Detect which cell encompasses the target text, then output its (x, y) center coordinate. 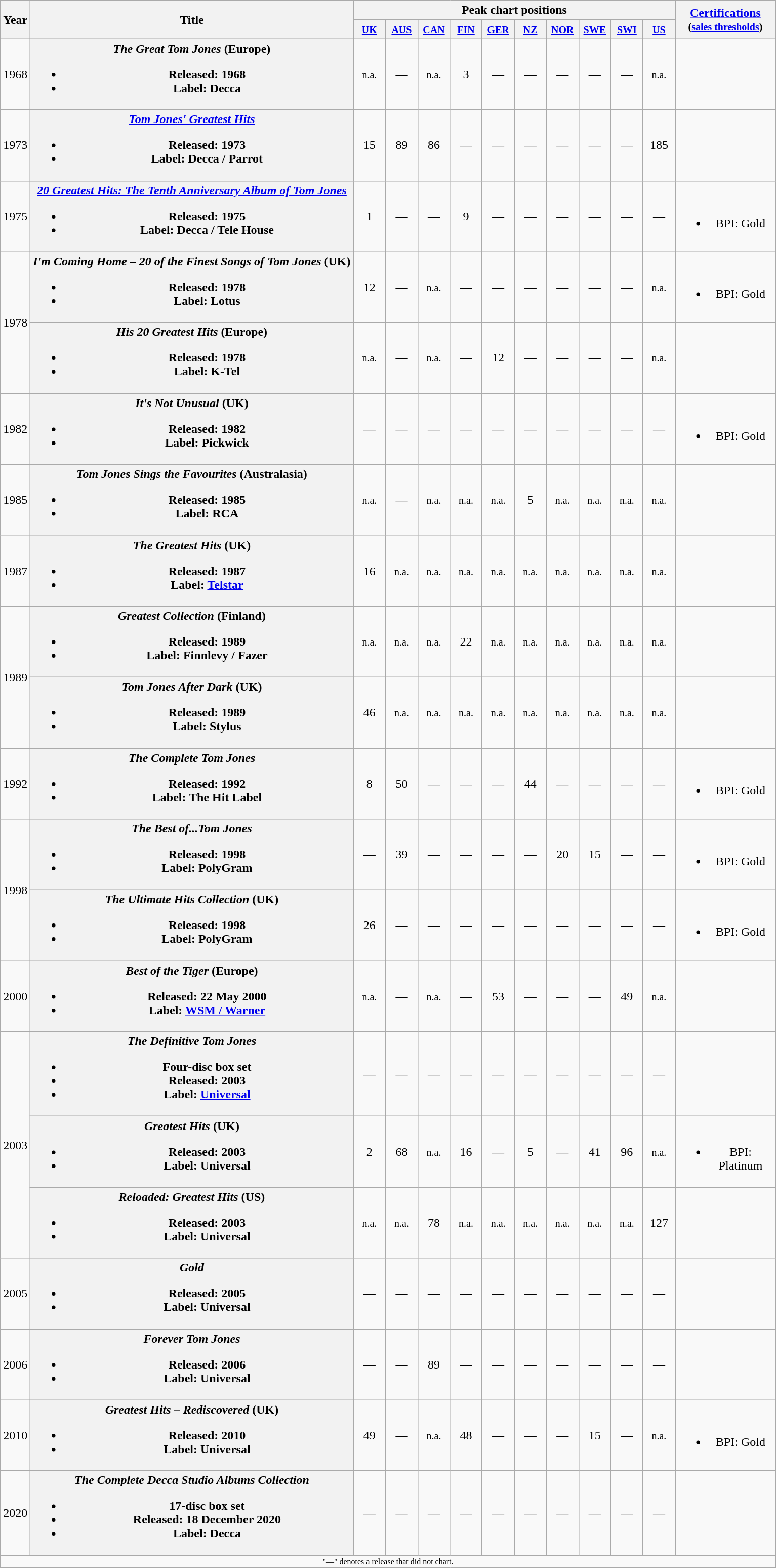
UK (370, 29)
78 (434, 1223)
Reloaded: Greatest Hits (US)Released: 2003Label: Universal (192, 1223)
FIN (466, 29)
2003 (15, 1145)
Forever Tom JonesReleased: 2006Label: Universal (192, 1364)
86 (434, 145)
1989 (15, 677)
22 (466, 641)
Peak chart positions (514, 10)
The Greatest Hits (UK)Released: 1987Label: Telstar (192, 571)
The Complete Decca Studio Albums Collection17-disc box setReleased: 18 December 2020Label: Decca (192, 1513)
48 (466, 1435)
68 (402, 1152)
NOR (562, 29)
Greatest Collection (Finland)Released: 1989Label: Finnlevy / Fazer (192, 641)
GER (498, 29)
2000 (15, 996)
1 (370, 216)
I'm Coming Home – 20 of the Finest Songs of Tom Jones (UK)Released: 1978Label: Lotus (192, 287)
3 (466, 74)
96 (627, 1152)
CAN (434, 29)
The Complete Tom JonesReleased: 1992Label: The Hit Label (192, 784)
9 (466, 216)
1968 (15, 74)
Tom Jones After Dark (UK)Released: 1989Label: Stylus (192, 712)
46 (370, 712)
The Best of...Tom JonesReleased: 1998Label: PolyGram (192, 855)
20 Greatest Hits: The Tenth Anniversary Album of Tom JonesReleased: 1975Label: Decca / Tele House (192, 216)
2005 (15, 1294)
2010 (15, 1435)
His 20 Greatest Hits (Europe)Released: 1978Label: K-Tel (192, 358)
The Ultimate Hits Collection (UK)Released: 1998Label: PolyGram (192, 926)
GoldReleased: 2005Label: Universal (192, 1294)
44 (530, 784)
Certifications(sales thresholds) (726, 20)
1982 (15, 429)
NZ (530, 29)
The Definitive Tom JonesFour-disc box setReleased: 2003Label: Universal (192, 1074)
Year (15, 20)
1987 (15, 571)
8 (370, 784)
1975 (15, 216)
Tom Jones Sings the Favourites (Australasia)Released: 1985Label: RCA (192, 500)
BPI: Platinum (726, 1152)
US (659, 29)
185 (659, 145)
Best of the Tiger (Europe)Released: 22 May 2000Label: WSM / Warner (192, 996)
Title (192, 20)
2020 (15, 1513)
1998 (15, 890)
41 (595, 1152)
39 (402, 855)
1992 (15, 784)
20 (562, 855)
Greatest Hits – Rediscovered (UK)Released: 2010Label: Universal (192, 1435)
1978 (15, 323)
26 (370, 926)
Tom Jones' Greatest HitsReleased: 1973Label: Decca / Parrot (192, 145)
50 (402, 784)
1973 (15, 145)
127 (659, 1223)
It's Not Unusual (UK)Released: 1982Label: Pickwick (192, 429)
2 (370, 1152)
The Great Tom Jones (Europe)Released: 1968Label: Decca (192, 74)
"—" denotes a release that did not chart. (388, 1561)
Greatest Hits (UK)Released: 2003Label: Universal (192, 1152)
1985 (15, 500)
AUS (402, 29)
2006 (15, 1364)
SWE (595, 29)
SWI (627, 29)
53 (498, 996)
